Output the [X, Y] coordinate of the center of the cell containing the given text.  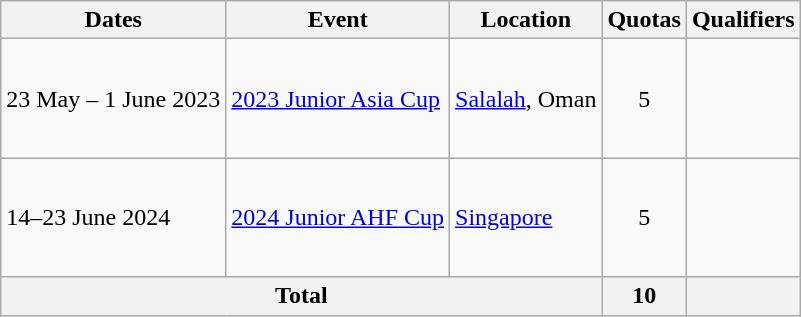
23 May – 1 June 2023 [114, 98]
Qualifiers [743, 20]
14–23 June 2024 [114, 218]
Location [526, 20]
Dates [114, 20]
Event [338, 20]
Singapore [526, 218]
Salalah, Oman [526, 98]
2023 Junior Asia Cup [338, 98]
Total [302, 296]
Quotas [644, 20]
2024 Junior AHF Cup [338, 218]
10 [644, 296]
